Identify which cell holds the provided text, then report its [x, y] central coordinate. 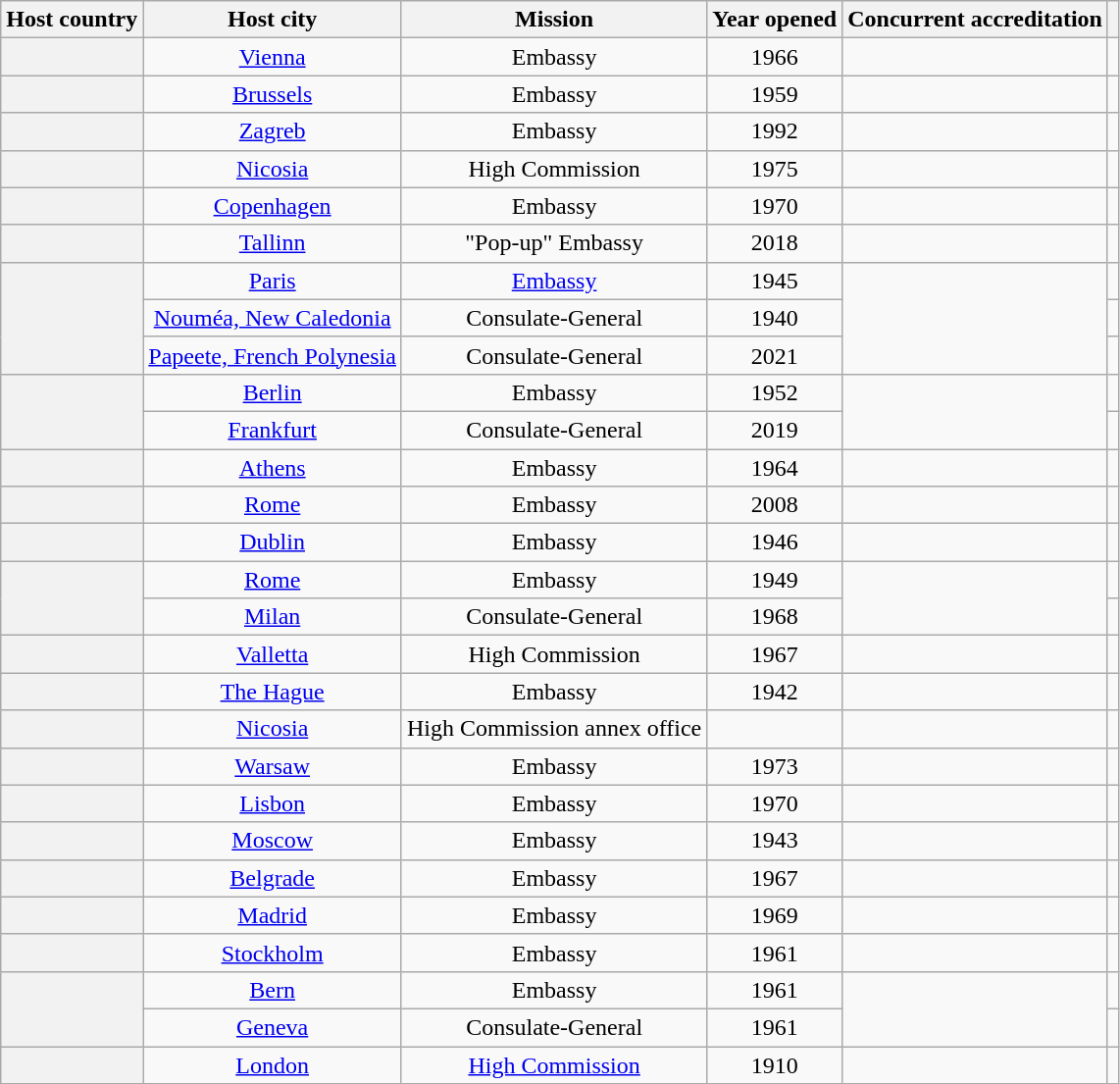
Tallinn [273, 243]
Moscow [273, 841]
Zagreb [273, 131]
1949 [775, 580]
1952 [775, 392]
Host country [73, 20]
Frankfurt [273, 430]
Concurrent accreditation [975, 20]
Belgrade [273, 878]
Warsaw [273, 766]
1964 [775, 468]
1940 [775, 318]
Athens [273, 468]
Bern [273, 990]
1946 [775, 542]
Milan [273, 617]
2019 [775, 430]
High Commission annex office [553, 729]
1969 [775, 915]
Paris [273, 281]
Valletta [273, 654]
1945 [775, 281]
2008 [775, 505]
2021 [775, 355]
Vienna [273, 57]
1910 [775, 1064]
Dublin [273, 542]
Geneva [273, 1027]
Berlin [273, 392]
Brussels [273, 94]
1943 [775, 841]
Host city [273, 20]
Papeete, French Polynesia [273, 355]
Lisbon [273, 803]
1973 [775, 766]
London [273, 1064]
Year opened [775, 20]
1966 [775, 57]
Mission [553, 20]
1942 [775, 692]
"Pop-up" Embassy [553, 243]
Stockholm [273, 953]
1959 [775, 94]
The Hague [273, 692]
1992 [775, 131]
1968 [775, 617]
1975 [775, 169]
2018 [775, 243]
Copenhagen [273, 206]
Nouméa, New Caledonia [273, 318]
Madrid [273, 915]
